Output the [X, Y] coordinate of the center of the cell containing the given text.  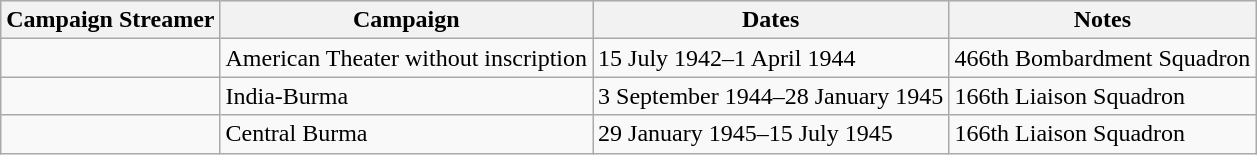
3 September 1944–28 January 1945 [771, 96]
Dates [771, 20]
466th Bombardment Squadron [1102, 58]
Notes [1102, 20]
Central Burma [406, 134]
15 July 1942–1 April 1944 [771, 58]
Campaign [406, 20]
American Theater without inscription [406, 58]
India-Burma [406, 96]
29 January 1945–15 July 1945 [771, 134]
Campaign Streamer [110, 20]
